Return the [x, y] coordinate for the center point of the cell that contains the specified text.  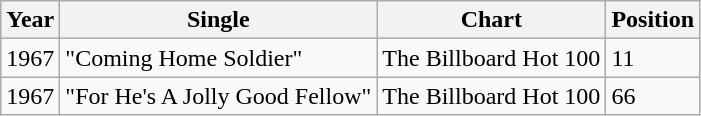
11 [653, 58]
"For He's A Jolly Good Fellow" [218, 96]
Year [30, 20]
Position [653, 20]
Chart [492, 20]
66 [653, 96]
"Coming Home Soldier" [218, 58]
Single [218, 20]
